Determine the (X, Y) coordinate at the center of the cell enclosing the given text.  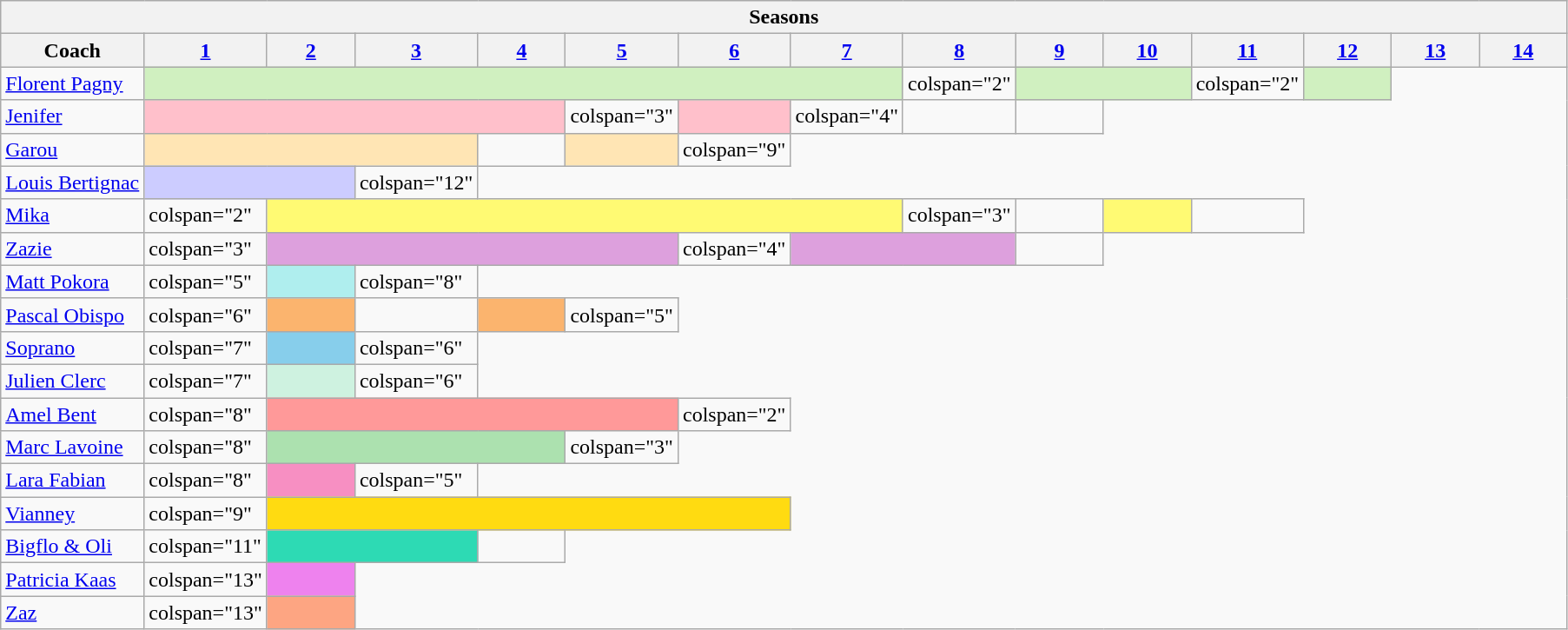
Amel Bent (73, 414)
2 (311, 50)
Marc Lavoine (73, 448)
1 (206, 50)
Mika (73, 216)
colspan="11" (206, 547)
colspan="12" (416, 182)
Vianney (73, 514)
7 (847, 50)
8 (959, 50)
Louis Bertignac (73, 182)
Garou (73, 149)
Seasons (784, 17)
Jenifer (73, 116)
Zaz (73, 613)
Soprano (73, 348)
Florent Pagny (73, 83)
Patricia Kaas (73, 580)
9 (1060, 50)
Lara Fabian (73, 481)
14 (1524, 50)
6 (734, 50)
Bigflo & Oli (73, 547)
Julien Clerc (73, 381)
Pascal Obispo (73, 315)
5 (622, 50)
10 (1147, 50)
Coach (73, 50)
Zazie (73, 249)
3 (416, 50)
11 (1247, 50)
4 (521, 50)
Matt Pokora (73, 282)
12 (1348, 50)
13 (1435, 50)
